Pinpoint the cell where the given text exists, returning its (X, Y) midpoint coordinate. 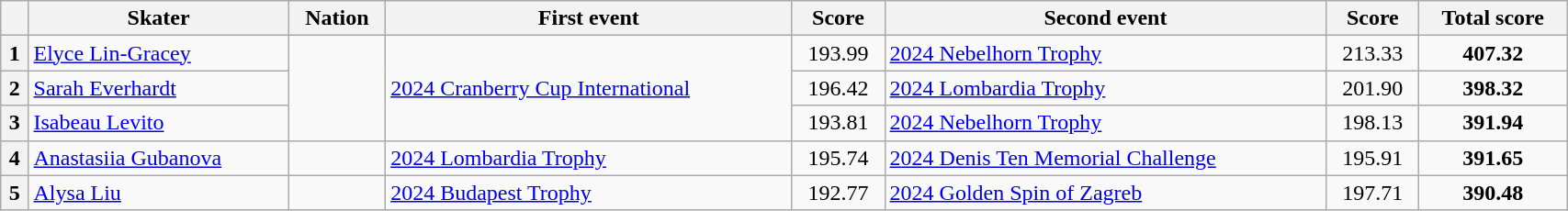
198.13 (1372, 123)
5 (15, 193)
195.91 (1372, 158)
398.32 (1494, 88)
407.32 (1494, 53)
3 (15, 123)
213.33 (1372, 53)
2024 Denis Ten Memorial Challenge (1106, 158)
196.42 (838, 88)
Isabeau Levito (158, 123)
192.77 (838, 193)
193.81 (838, 123)
391.94 (1494, 123)
391.65 (1494, 158)
Total score (1494, 18)
390.48 (1494, 193)
195.74 (838, 158)
First event (589, 18)
4 (15, 158)
2 (15, 88)
Skater (158, 18)
193.99 (838, 53)
2024 Budapest Trophy (589, 193)
Anastasiia Gubanova (158, 158)
201.90 (1372, 88)
Sarah Everhardt (158, 88)
Alysa Liu (158, 193)
1 (15, 53)
2024 Golden Spin of Zagreb (1106, 193)
197.71 (1372, 193)
2024 Cranberry Cup International (589, 88)
Elyce Lin-Gracey (158, 53)
Second event (1106, 18)
Nation (337, 18)
